Capture the cell that displays the provided text and extract its [X, Y] central coordinate. 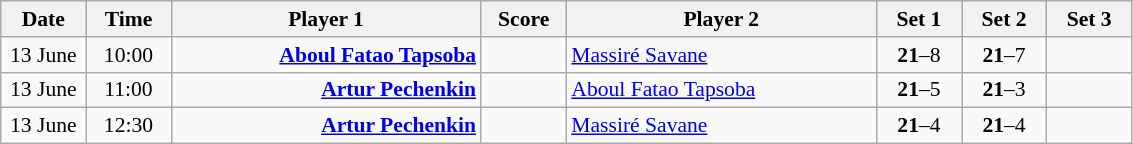
Player 1 [326, 19]
12:30 [128, 126]
Date [44, 19]
Score [524, 19]
10:00 [128, 55]
21–7 [1004, 55]
Set 2 [1004, 19]
Player 2 [721, 19]
Set 1 [918, 19]
21–5 [918, 90]
21–3 [1004, 90]
11:00 [128, 90]
Set 3 [1090, 19]
Time [128, 19]
21–8 [918, 55]
